Find where the given text appears and provide that cell's center as [x, y] coordinate. 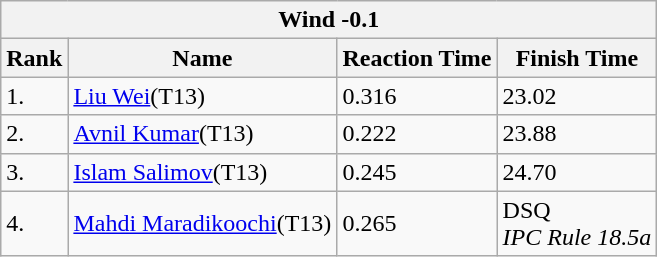
3. [34, 172]
2. [34, 134]
23.88 [577, 134]
24.70 [577, 172]
4. [34, 224]
0.316 [417, 96]
Reaction Time [417, 58]
Mahdi Maradikoochi(T13) [202, 224]
Wind -0.1 [329, 20]
Rank [34, 58]
Name [202, 58]
0.265 [417, 224]
DSQIPC Rule 18.5a [577, 224]
0.245 [417, 172]
Finish Time [577, 58]
23.02 [577, 96]
Avnil Kumar(T13) [202, 134]
Liu Wei(T13) [202, 96]
1. [34, 96]
Islam Salimov(T13) [202, 172]
0.222 [417, 134]
